Output the [X, Y] coordinate of the center of the cell containing the given text.  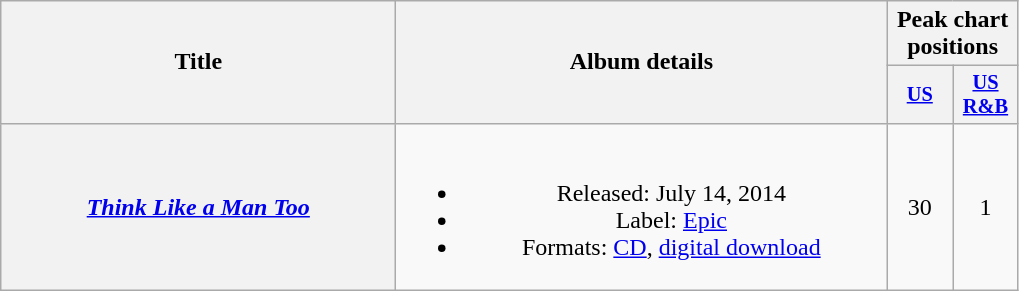
Album details [642, 62]
Peak chart positions [952, 34]
US R&B [986, 95]
1 [986, 206]
Title [198, 62]
Released: July 14, 2014Label: EpicFormats: CD, digital download [642, 206]
30 [920, 206]
Think Like a Man Too [198, 206]
US [920, 95]
